Return the (X, Y) coordinate for the center point of the cell that contains the specified text.  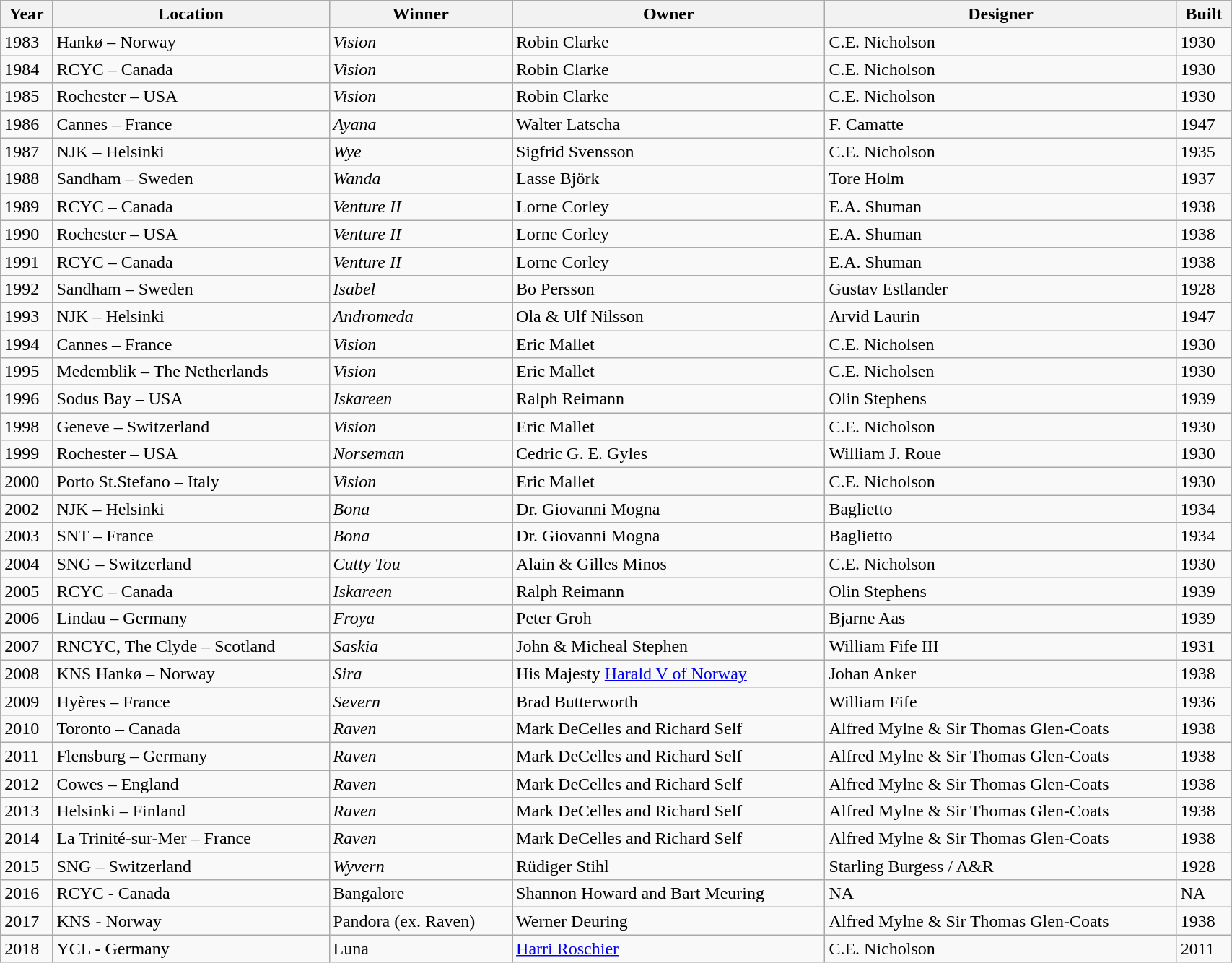
Medemblik – The Netherlands (191, 372)
2015 (27, 866)
1987 (27, 152)
KNS - Norway (191, 921)
1999 (27, 454)
Cedric G. E. Gyles (668, 454)
His Majesty Harald V of Norway (668, 674)
Owner (668, 14)
Arvid Laurin (1000, 316)
2012 (27, 783)
Starling Burgess / A&R (1000, 866)
1993 (27, 316)
Winner (420, 14)
SNT – France (191, 536)
Werner Deuring (668, 921)
Wanda (420, 179)
1998 (27, 427)
1986 (27, 124)
Porto St.Stefano – Italy (191, 481)
2014 (27, 839)
Wye (420, 152)
Peter Groh (668, 619)
Johan Anker (1000, 674)
Gustav Estlander (1000, 289)
1989 (27, 206)
2018 (27, 949)
1931 (1204, 646)
La Trinité-sur-Mer – France (191, 839)
1988 (27, 179)
Tore Holm (1000, 179)
John & Micheal Stephen (668, 646)
1990 (27, 234)
Ola & Ulf Nilsson (668, 316)
RNCYC, The Clyde – Scotland (191, 646)
Sodus Bay – USA (191, 399)
Andromeda (420, 316)
2008 (27, 674)
Wyvern (420, 866)
Location (191, 14)
2005 (27, 591)
2006 (27, 619)
Year (27, 14)
Built (1204, 14)
2003 (27, 536)
2004 (27, 564)
Froya (420, 619)
Bo Persson (668, 289)
Saskia (420, 646)
William J. Roue (1000, 454)
1996 (27, 399)
Harri Roschier (668, 949)
1935 (1204, 152)
Flensburg – Germany (191, 756)
2009 (27, 701)
Bangalore (420, 894)
Walter Latscha (668, 124)
2017 (27, 921)
2000 (27, 481)
2010 (27, 728)
Sira (420, 674)
William Fife (1000, 701)
2002 (27, 509)
2016 (27, 894)
1984 (27, 69)
Cowes – England (191, 783)
Luna (420, 949)
Lasse Björk (668, 179)
Geneve – Switzerland (191, 427)
Shannon Howard and Bart Meuring (668, 894)
Ayana (420, 124)
1991 (27, 261)
RCYC - Canada (191, 894)
Alain & Gilles Minos (668, 564)
YCL - Germany (191, 949)
2013 (27, 811)
1992 (27, 289)
Hyères – France (191, 701)
F. Camatte (1000, 124)
1995 (27, 372)
1983 (27, 42)
Bjarne Aas (1000, 619)
Brad Butterworth (668, 701)
Cutty Tou (420, 564)
1937 (1204, 179)
Isabel (420, 289)
Pandora (ex. Raven) (420, 921)
Sigfrid Svensson (668, 152)
1985 (27, 97)
KNS Hankø – Norway (191, 674)
William Fife III (1000, 646)
Designer (1000, 14)
Lindau – Germany (191, 619)
Hankø – Norway (191, 42)
Norseman (420, 454)
1994 (27, 344)
2007 (27, 646)
Rüdiger Stihl (668, 866)
Toronto – Canada (191, 728)
1936 (1204, 701)
Helsinki – Finland (191, 811)
Severn (420, 701)
